Determine the [X, Y] coordinate at the center of the cell enclosing the given text.  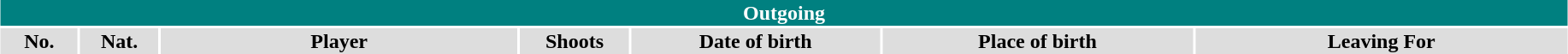
Outgoing [783, 13]
Shoots [575, 41]
Player [339, 41]
Date of birth [755, 41]
No. [39, 41]
Leaving For [1382, 41]
Nat. [120, 41]
Place of birth [1038, 41]
